Detect which cell encompasses the target text, then output its [X, Y] center coordinate. 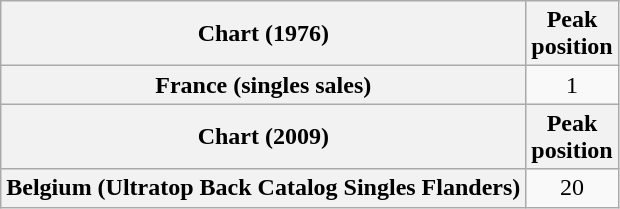
1 [572, 85]
Chart (2009) [264, 136]
Chart (1976) [264, 34]
Belgium (Ultratop Back Catalog Singles Flanders) [264, 188]
France (singles sales) [264, 85]
20 [572, 188]
